Capture the cell that displays the provided text and extract its [x, y] central coordinate. 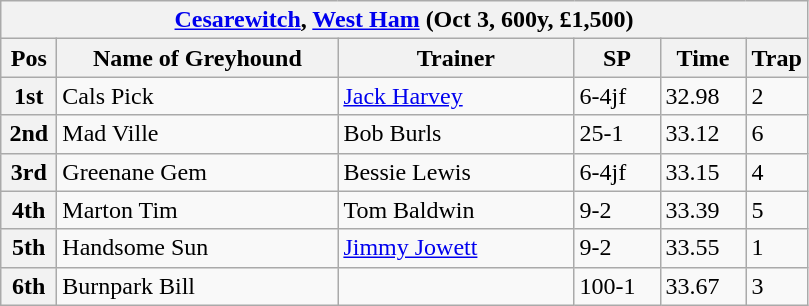
Time [703, 58]
3rd [29, 172]
32.98 [703, 96]
25-1 [617, 134]
Name of Greyhound [198, 58]
Tom Baldwin [456, 210]
Cals Pick [198, 96]
4 [776, 172]
Pos [29, 58]
Bessie Lewis [456, 172]
33.15 [703, 172]
4th [29, 210]
33.12 [703, 134]
1 [776, 248]
Cesarewitch, West Ham (Oct 3, 600y, £1,500) [404, 20]
33.67 [703, 286]
33.39 [703, 210]
2nd [29, 134]
Handsome Sun [198, 248]
100-1 [617, 286]
6 [776, 134]
1st [29, 96]
Trap [776, 58]
Marton Tim [198, 210]
SP [617, 58]
Trainer [456, 58]
2 [776, 96]
5 [776, 210]
Greenane Gem [198, 172]
33.55 [703, 248]
Mad Ville [198, 134]
Jimmy Jowett [456, 248]
Jack Harvey [456, 96]
Bob Burls [456, 134]
3 [776, 286]
5th [29, 248]
Burnpark Bill [198, 286]
6th [29, 286]
